Extract the [X, Y] coordinate from the center of the cell holding the provided text.  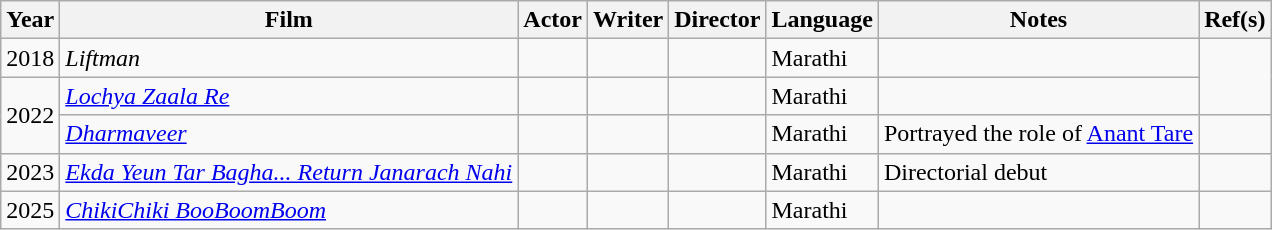
Year [30, 20]
ChikiChiki BooBoomBoom [289, 210]
Actor [553, 20]
Ekda Yeun Tar Bagha... Return Janarach Nahi [289, 172]
Film [289, 20]
Language [822, 20]
Ref(s) [1235, 20]
Writer [628, 20]
2022 [30, 115]
2018 [30, 58]
Directorial debut [1038, 172]
Notes [1038, 20]
Portrayed the role of Anant Tare [1038, 134]
Director [718, 20]
2025 [30, 210]
Dharmaveer [289, 134]
2023 [30, 172]
Lochya Zaala Re [289, 96]
Liftman [289, 58]
